Scan for the cell matching the given text and deliver its [X, Y] coordinate at center. 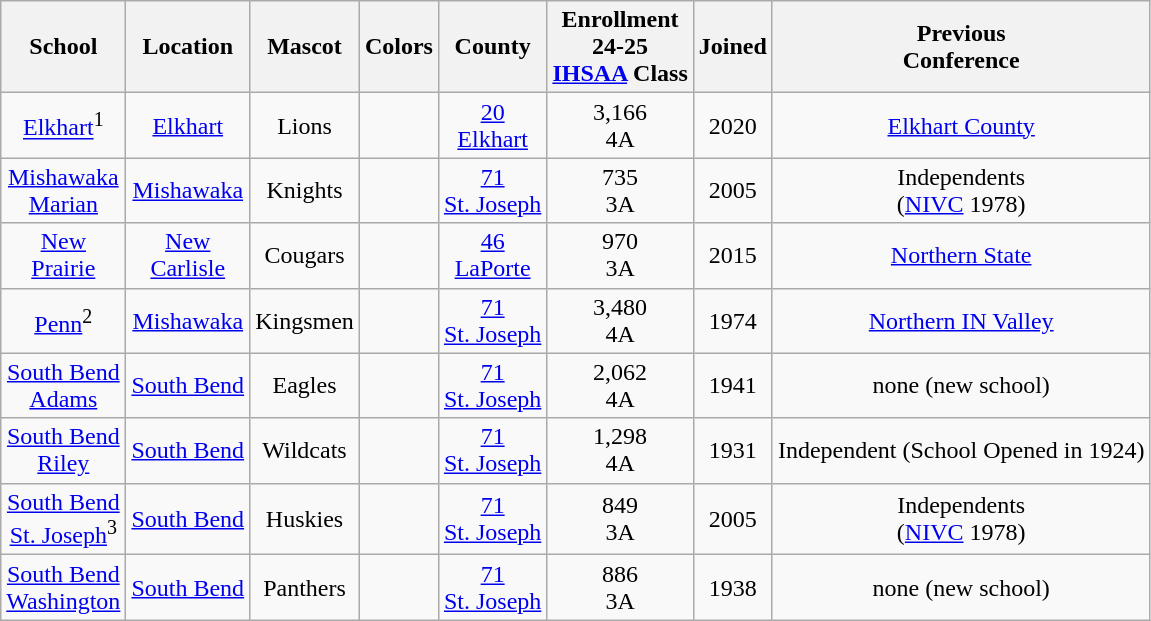
School [64, 47]
Penn2 [64, 320]
New Carlisle [188, 256]
970 3A [620, 256]
735 3A [620, 190]
20 Elkhart [492, 126]
Enrollment 24-25 IHSAA Class [620, 47]
Independent (School Opened in 1924) [961, 450]
South Bend Washington [64, 588]
1931 [732, 450]
Knights [305, 190]
886 3A [620, 588]
Previous Conference [961, 47]
Colors [398, 47]
1,298 4A [620, 450]
Mishawaka Marian [64, 190]
849 3A [620, 519]
1938 [732, 588]
Panthers [305, 588]
1974 [732, 320]
Cougars [305, 256]
Kingsmen [305, 320]
2,062 4A [620, 386]
3,166 4A [620, 126]
South Bend Adams [64, 386]
Joined [732, 47]
Eagles [305, 386]
Lions [305, 126]
South Bend St. Joseph3 [64, 519]
Elkhart County [961, 126]
Mascot [305, 47]
New Prairie [64, 256]
46 LaPorte [492, 256]
South Bend Riley [64, 450]
2020 [732, 126]
3,480 4A [620, 320]
Elkhart1 [64, 126]
Northern State [961, 256]
Huskies [305, 519]
County [492, 47]
Location [188, 47]
1941 [732, 386]
Elkhart [188, 126]
2015 [732, 256]
Northern IN Valley [961, 320]
Wildcats [305, 450]
